Output the (x, y) coordinate of the center of the cell containing the given text.  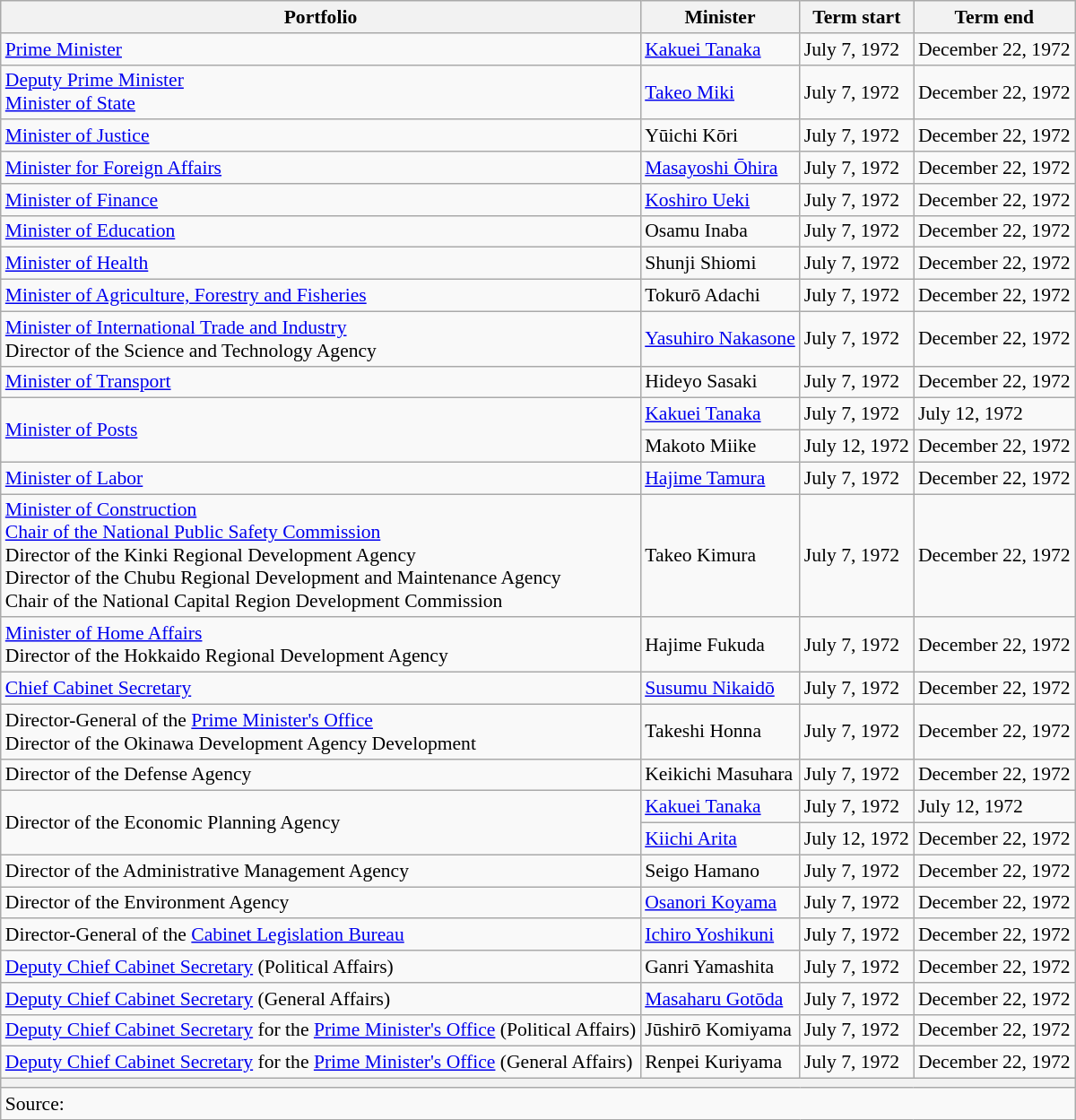
Seigo Hamano (720, 871)
Deputy Chief Cabinet Secretary for the Prime Minister's Office (General Affairs) (321, 1063)
Source: (538, 1104)
Yūichi Kōri (720, 136)
Minister of Justice (321, 136)
Minister of Home AffairsDirector of the Hokkaido Regional Development Agency (321, 646)
Director-General of the Prime Minister's OfficeDirector of the Okinawa Development Agency Development (321, 732)
Minister for Foreign Affairs (321, 168)
Minister of Transport (321, 382)
Director of the Economic Planning Agency (321, 823)
Susumu Nikaidō (720, 689)
Masaharu Gotōda (720, 999)
Ichiro Yoshikuni (720, 935)
Term end (994, 17)
Minister (720, 17)
Minister of Education (321, 231)
Director of the Environment Agency (321, 903)
Masayoshi Ōhira (720, 168)
Minister of International Trade and IndustryDirector of the Science and Technology Agency (321, 339)
Minister of Agriculture, Forestry and Fisheries (321, 296)
Yasuhiro Nakasone (720, 339)
Jūshirō Komiyama (720, 1030)
Takeshi Honna (720, 732)
Chief Cabinet Secretary (321, 689)
Tokurō Adachi (720, 296)
Hajime Fukuda (720, 646)
Term start (857, 17)
Minister of Posts (321, 430)
Prime Minister (321, 49)
Koshiro Ueki (720, 200)
Director of the Administrative Management Agency (321, 871)
Osanori Koyama (720, 903)
Director of the Defense Agency (321, 775)
Makoto Miike (720, 447)
Minister of Health (321, 264)
Deputy Chief Cabinet Secretary (Political Affairs) (321, 967)
Deputy Chief Cabinet Secretary (General Affairs) (321, 999)
Deputy Chief Cabinet Secretary for the Prime Minister's Office (Political Affairs) (321, 1030)
Keikichi Masuhara (720, 775)
Renpei Kuriyama (720, 1063)
Director-General of the Cabinet Legislation Bureau (321, 935)
Shunji Shiomi (720, 264)
Ganri Yamashita (720, 967)
Takeo Kimura (720, 556)
Hajime Tamura (720, 478)
Osamu Inaba (720, 231)
Minister of Labor (321, 478)
Portfolio (321, 17)
Deputy Prime MinisterMinister of State (321, 91)
Minister of Finance (321, 200)
Takeo Miki (720, 91)
Hideyo Sasaki (720, 382)
Kiichi Arita (720, 839)
